Extract the (X, Y) coordinate from the center of the cell holding the provided text.  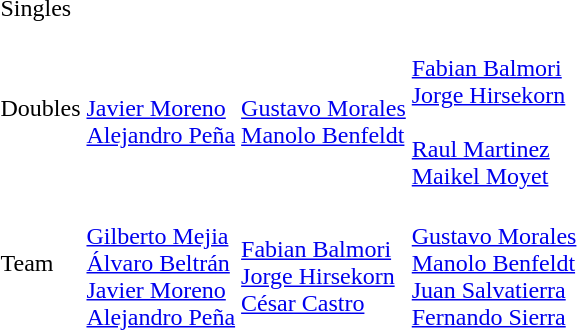
Javier MorenoAlejandro Peña (161, 108)
Gustavo MoralesManolo Benfeldt (324, 108)
